From the cell containing the given text, extract its center point as [x, y] coordinate. 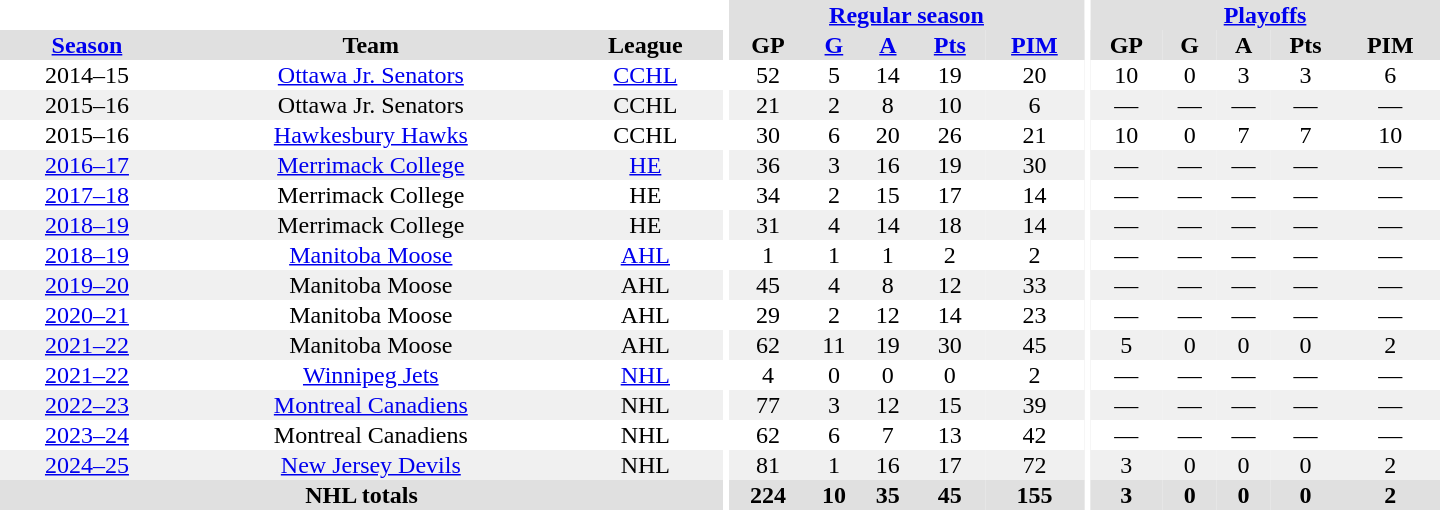
2017–18 [87, 195]
77 [768, 405]
155 [1034, 495]
Playoffs [1265, 15]
224 [768, 495]
Season [87, 45]
2019–20 [87, 285]
2024–25 [87, 465]
2023–24 [87, 435]
NHL totals [362, 495]
29 [768, 315]
Winnipeg Jets [371, 375]
2014–15 [87, 75]
39 [1034, 405]
33 [1034, 285]
31 [768, 225]
Team [371, 45]
2020–21 [87, 315]
26 [950, 135]
13 [950, 435]
League [646, 45]
New Jersey Devils [371, 465]
Regular season [906, 15]
23 [1034, 315]
Hawkesbury Hawks [371, 135]
35 [888, 495]
2016–17 [87, 165]
18 [950, 225]
81 [768, 465]
36 [768, 165]
42 [1034, 435]
34 [768, 195]
52 [768, 75]
2022–23 [87, 405]
11 [834, 345]
72 [1034, 465]
